For the text-containing cell, return its midpoint in (X, Y) coordinate format. 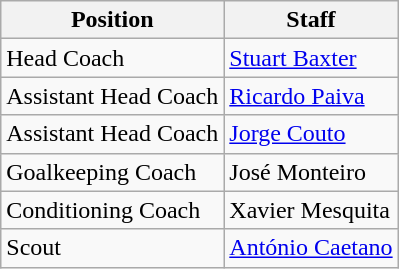
Xavier Mesquita (311, 210)
Scout (112, 248)
Stuart Baxter (311, 58)
Position (112, 20)
Ricardo Paiva (311, 96)
Head Coach (112, 58)
António Caetano (311, 248)
Staff (311, 20)
Goalkeeping Coach (112, 172)
José Monteiro (311, 172)
Jorge Couto (311, 134)
Conditioning Coach (112, 210)
